From the cell containing the given text, extract its center point as (X, Y) coordinate. 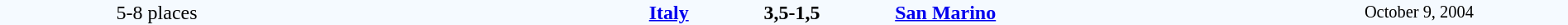
San Marino (1082, 12)
5-8 places (157, 12)
October 9, 2004 (1419, 12)
Italy (501, 12)
3,5-1,5 (791, 12)
